Return (x, y) of the center of cell containing provided text 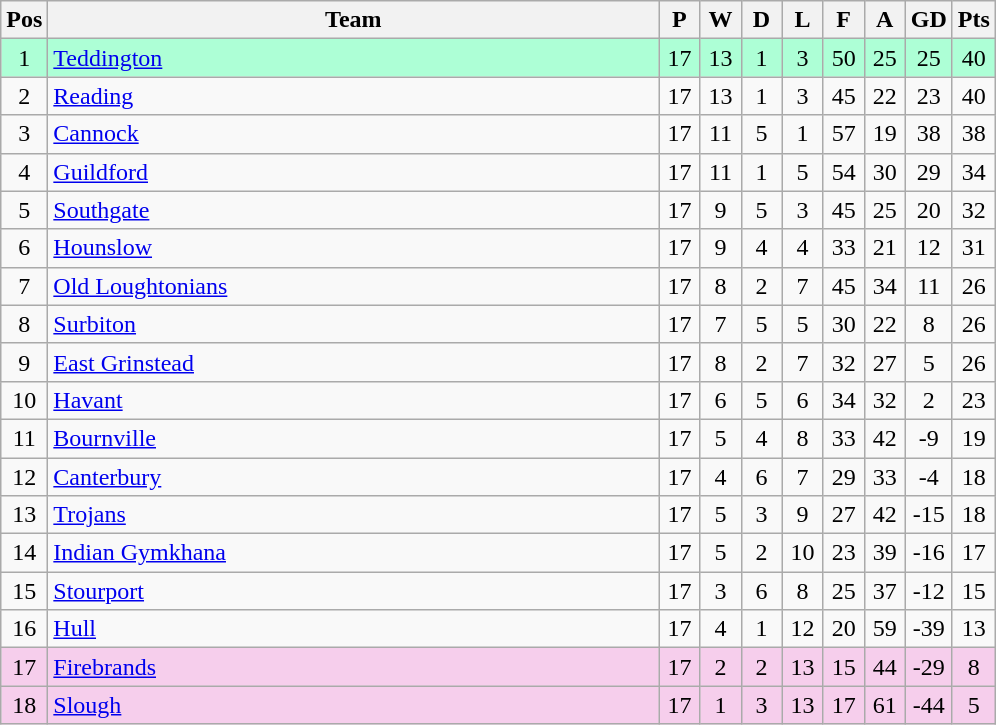
-12 (928, 591)
W (720, 20)
L (802, 20)
-29 (928, 667)
Canterbury (354, 477)
A (884, 20)
Reading (354, 96)
61 (884, 705)
Slough (354, 705)
31 (974, 248)
Hounslow (354, 248)
Pos (24, 20)
57 (844, 134)
P (680, 20)
-9 (928, 438)
Team (354, 20)
East Grinstead (354, 362)
-39 (928, 629)
14 (24, 553)
GD (928, 20)
Guildford (354, 172)
-4 (928, 477)
Trojans (354, 515)
16 (24, 629)
39 (884, 553)
Bournville (354, 438)
37 (884, 591)
21 (884, 248)
Old Loughtonians (354, 286)
-44 (928, 705)
-16 (928, 553)
Havant (354, 400)
44 (884, 667)
50 (844, 58)
59 (884, 629)
Teddington (354, 58)
Pts (974, 20)
54 (844, 172)
Firebrands (354, 667)
Indian Gymkhana (354, 553)
D (762, 20)
Hull (354, 629)
-15 (928, 515)
Surbiton (354, 324)
F (844, 20)
Southgate (354, 210)
Cannock (354, 134)
Stourport (354, 591)
